For the text-containing cell, return its midpoint in [X, Y] coordinate format. 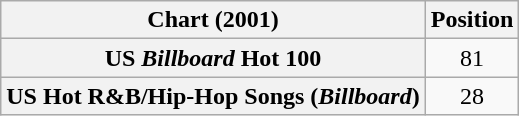
US Hot R&B/Hip-Hop Songs (Billboard) [213, 96]
Position [472, 20]
81 [472, 58]
Chart (2001) [213, 20]
28 [472, 96]
US Billboard Hot 100 [213, 58]
